Provide the [x, y] coordinate of the cell's center where the given text is located.  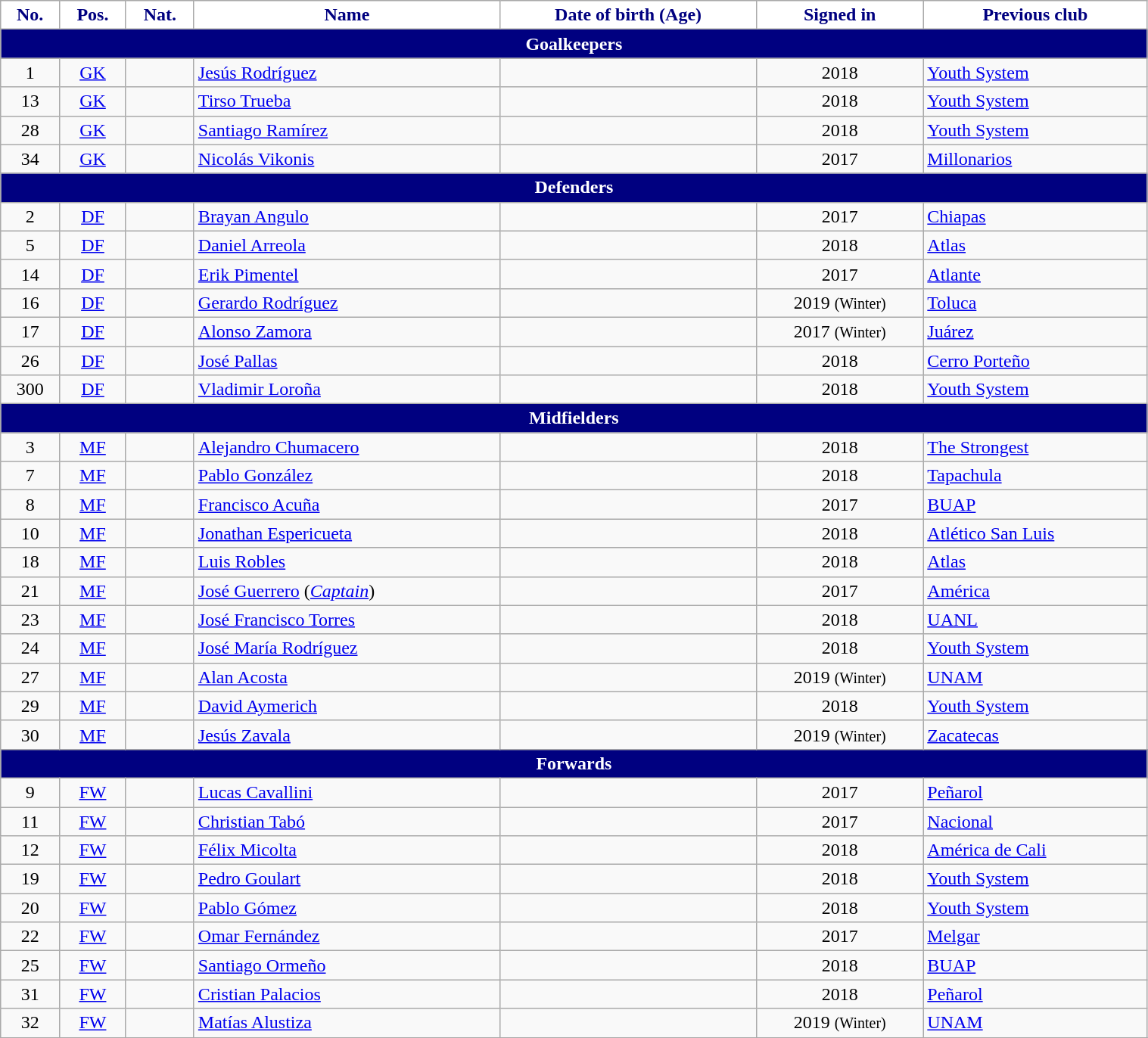
22 [30, 937]
17 [30, 331]
34 [30, 159]
Millonarios [1035, 159]
Omar Fernández [347, 937]
18 [30, 562]
Jonathan Espericueta [347, 533]
José Pallas [347, 361]
Daniel Arreola [347, 245]
30 [30, 735]
2 [30, 216]
Lucas Cavallini [347, 792]
13 [30, 101]
América [1035, 591]
Chiapas [1035, 216]
9 [30, 792]
Toluca [1035, 303]
Name [347, 15]
Matías Alustiza [347, 1023]
25 [30, 965]
14 [30, 274]
No. [30, 15]
Goalkeepers [574, 44]
Atlante [1035, 274]
Jesús Rodríguez [347, 73]
José María Rodríguez [347, 648]
Pedro Goulart [347, 879]
23 [30, 620]
Erik Pimentel [347, 274]
2017 (Winter) [840, 331]
Luis Robles [347, 562]
Alejandro Chumacero [347, 447]
Defenders [574, 188]
3 [30, 447]
Atlético San Luis [1035, 533]
Christian Tabó [347, 821]
Pablo González [347, 476]
Pos. [93, 15]
Jesús Zavala [347, 735]
Tirso Trueba [347, 101]
José Francisco Torres [347, 620]
Previous club [1035, 15]
Brayan Angulo [347, 216]
11 [30, 821]
UANL [1035, 620]
31 [30, 994]
Midfielders [574, 418]
José Guerrero (Captain) [347, 591]
Forwards [574, 763]
5 [30, 245]
Juárez [1035, 331]
Cristian Palacios [347, 994]
Nacional [1035, 821]
Francisco Acuña [347, 505]
Alonso Zamora [347, 331]
32 [30, 1023]
Alan Acosta [347, 677]
Nat. [160, 15]
Vladimir Loroña [347, 390]
19 [30, 879]
Félix Micolta [347, 850]
1 [30, 73]
24 [30, 648]
Nicolás Vikonis [347, 159]
16 [30, 303]
28 [30, 130]
300 [30, 390]
Santiago Ormeño [347, 965]
29 [30, 706]
Tapachula [1035, 476]
12 [30, 850]
8 [30, 505]
7 [30, 476]
10 [30, 533]
Zacatecas [1035, 735]
26 [30, 361]
Santiago Ramírez [347, 130]
Date of birth (Age) [628, 15]
21 [30, 591]
The Strongest [1035, 447]
27 [30, 677]
América de Cali [1035, 850]
David Aymerich [347, 706]
Pablo Gómez [347, 908]
20 [30, 908]
Signed in [840, 15]
Gerardo Rodríguez [347, 303]
Melgar [1035, 937]
Cerro Porteño [1035, 361]
